Return the [X, Y] coordinate for the center point of the cell that contains the specified text.  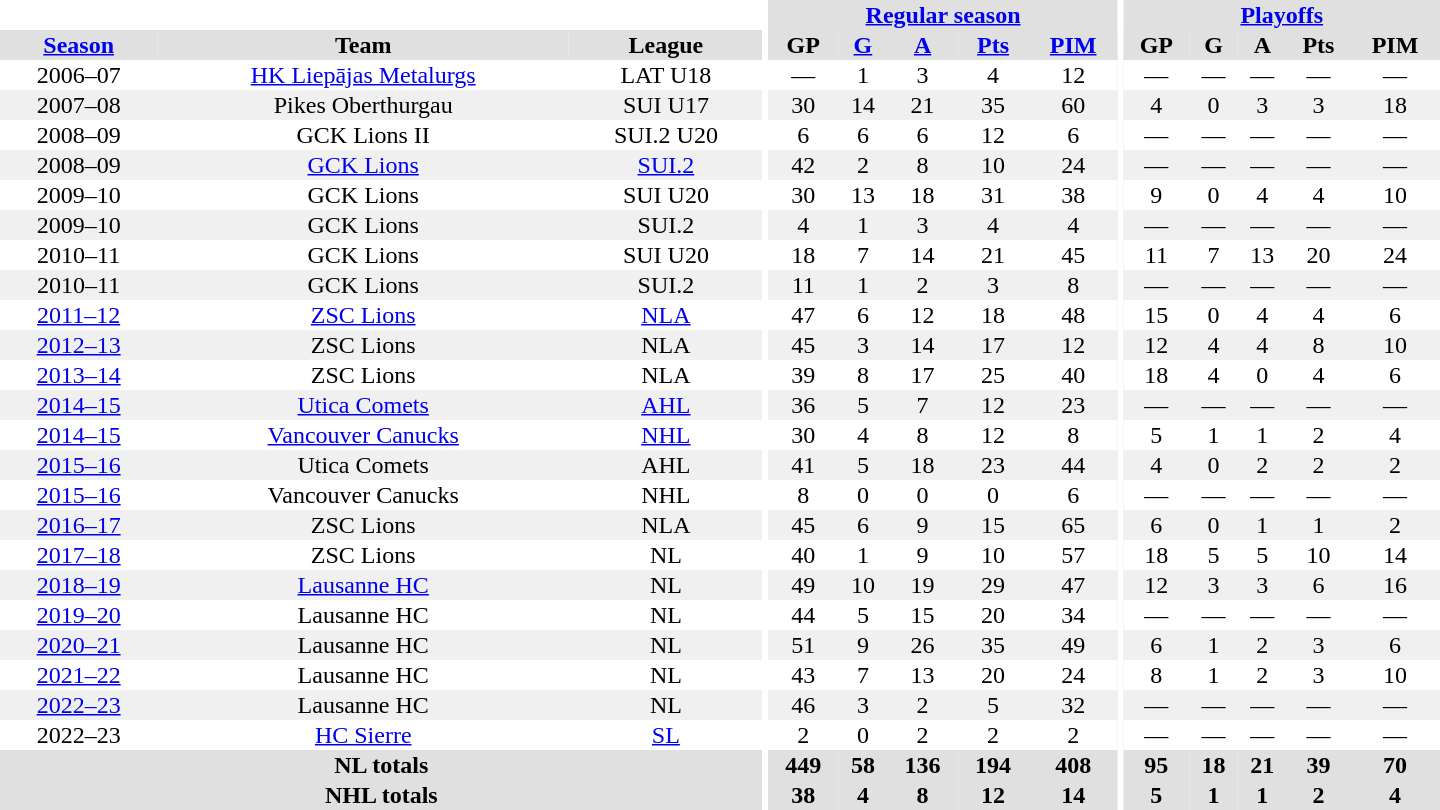
60 [1073, 105]
136 [922, 765]
2006–07 [78, 75]
194 [993, 765]
57 [1073, 555]
32 [1073, 705]
29 [993, 585]
2017–18 [78, 555]
2012–13 [78, 345]
48 [1073, 315]
16 [1395, 585]
2013–14 [78, 375]
Pikes Oberthurgau [363, 105]
2011–12 [78, 315]
31 [993, 195]
2018–19 [78, 585]
36 [803, 405]
2016–17 [78, 525]
42 [803, 165]
SL [666, 735]
SUI U17 [666, 105]
LAT U18 [666, 75]
League [666, 45]
43 [803, 675]
HK Liepājas Metalurgs [363, 75]
46 [803, 705]
408 [1073, 765]
2007–08 [78, 105]
2019–20 [78, 615]
34 [1073, 615]
GCK Lions II [363, 135]
2021–22 [78, 675]
19 [922, 585]
65 [1073, 525]
58 [864, 765]
51 [803, 645]
26 [922, 645]
449 [803, 765]
NHL totals [382, 795]
95 [1157, 765]
2020–21 [78, 645]
70 [1395, 765]
Regular season [943, 15]
NL totals [382, 765]
SUI.2 U20 [666, 135]
Team [363, 45]
Playoffs [1282, 15]
HC Sierre [363, 735]
41 [803, 465]
Season [78, 45]
25 [993, 375]
